Extract the (X, Y) coordinate from the center of the cell holding the provided text.  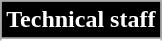
Technical staff (81, 20)
